Capture the cell that displays the provided text and extract its [x, y] central coordinate. 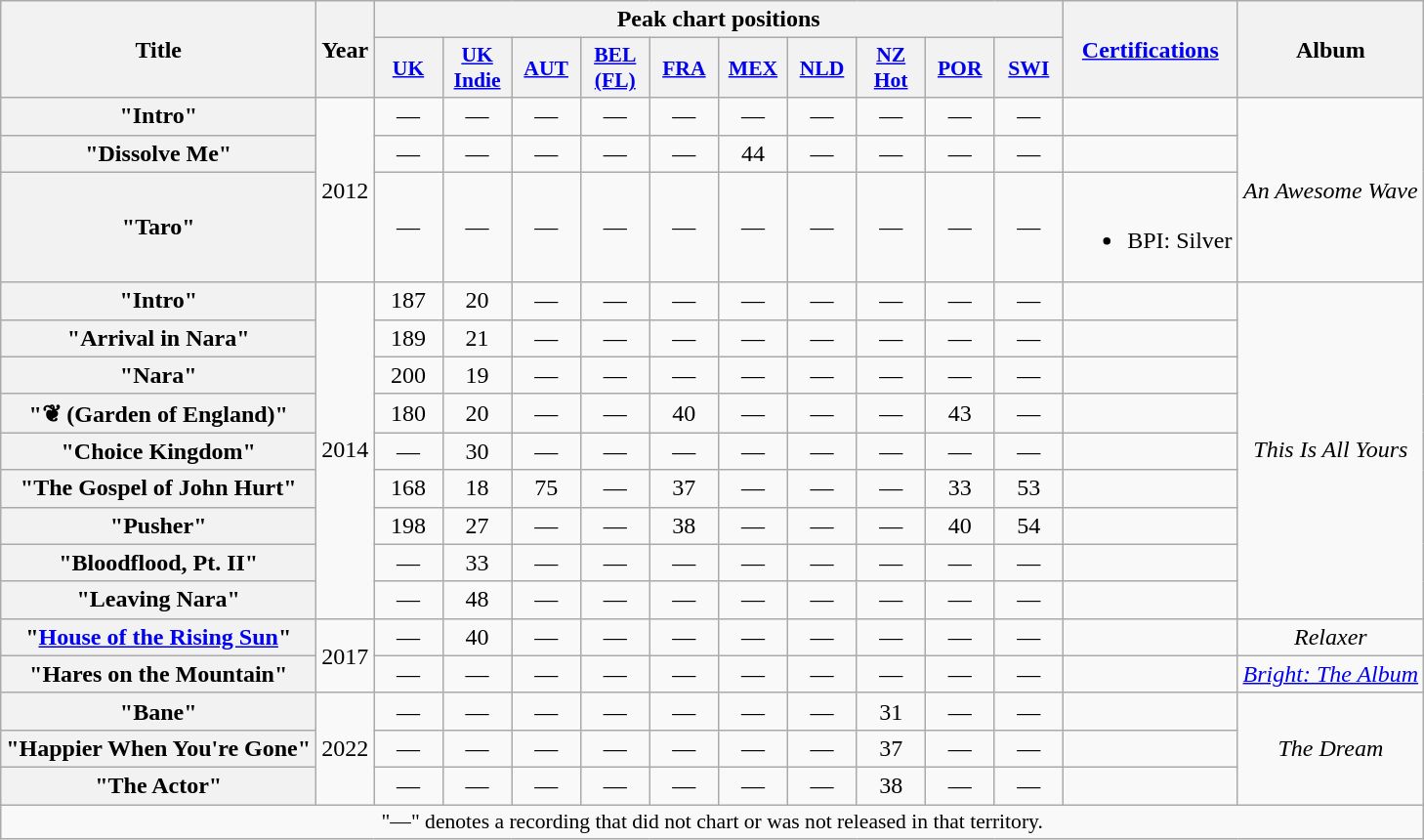
"The Actor" [158, 785]
"—" denotes a recording that did not chart or was not released in that territory. [713, 822]
200 [408, 375]
180 [408, 413]
Album [1330, 49]
Bright: The Album [1330, 674]
"Hares on the Mountain" [158, 674]
"Choice Kingdom" [158, 451]
AUT [547, 68]
43 [959, 413]
"❦ (Garden of England)" [158, 413]
POR [959, 68]
NLD [822, 68]
NZHot [891, 68]
2014 [346, 450]
198 [408, 525]
"Pusher" [158, 525]
Relaxer [1330, 637]
"Dissolve Me" [158, 153]
2017 [346, 655]
48 [477, 600]
The Dream [1330, 748]
Certifications [1151, 49]
18 [477, 488]
"Arrival in Nara" [158, 338]
Title [158, 49]
MEX [754, 68]
"House of the Rising Sun" [158, 637]
189 [408, 338]
"Bane" [158, 711]
Peak chart positions [719, 20]
"Nara" [158, 375]
"Taro" [158, 227]
"The Gospel of John Hurt" [158, 488]
2022 [346, 748]
An Awesome Wave [1330, 189]
UK [408, 68]
"Happier When You're Gone" [158, 748]
19 [477, 375]
27 [477, 525]
FRA [684, 68]
BPI: Silver [1151, 227]
BEL(FL) [615, 68]
168 [408, 488]
Year [346, 49]
SWI [1029, 68]
"Bloodflood, Pt. II" [158, 563]
44 [754, 153]
21 [477, 338]
This Is All Yours [1330, 450]
2012 [346, 189]
"Leaving Nara" [158, 600]
30 [477, 451]
UK Indie [477, 68]
31 [891, 711]
53 [1029, 488]
54 [1029, 525]
187 [408, 301]
75 [547, 488]
